Locate the cell with the specified text and output its [x, y] center coordinate. 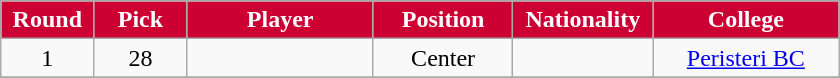
1 [48, 58]
28 [140, 58]
College [746, 20]
Pick [140, 20]
Player [280, 20]
Position [443, 20]
Round [48, 20]
Peristeri BC [746, 58]
Nationality [583, 20]
Center [443, 58]
